For the text-containing cell, return its midpoint in (X, Y) coordinate format. 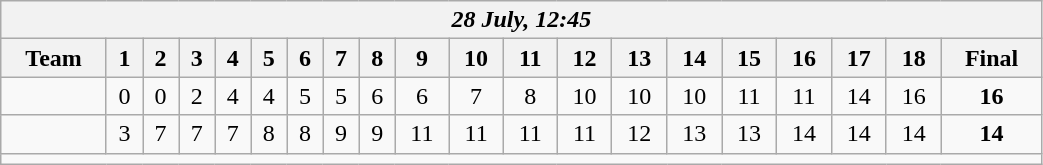
28 July, 12:45 (522, 20)
18 (914, 58)
Final (992, 58)
Team (54, 58)
15 (750, 58)
17 (858, 58)
1 (124, 58)
